Output the (X, Y) coordinate of the center of the cell containing the given text.  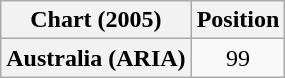
Chart (2005) (96, 20)
Position (238, 20)
Australia (ARIA) (96, 58)
99 (238, 58)
